Identify which cell holds the provided text, then report its (X, Y) central coordinate. 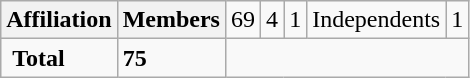
Independents (376, 20)
Affiliation (59, 20)
Total (59, 58)
69 (242, 20)
Members (171, 20)
4 (272, 20)
75 (171, 58)
